Extract the [X, Y] coordinate from the center of the cell holding the provided text.  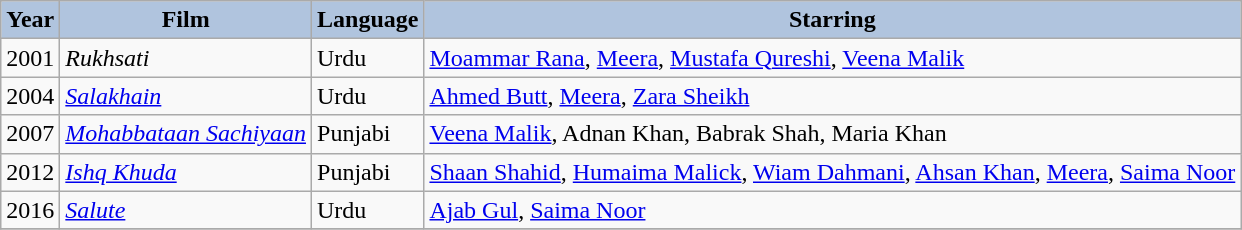
2001 [30, 58]
Rukhsati [186, 58]
Salakhain [186, 96]
Veena Malik, Adnan Khan, Babrak Shah, Maria Khan [832, 134]
Language [368, 20]
Ishq Khuda [186, 172]
2004 [30, 96]
Mohabbataan Sachiyaan [186, 134]
Year [30, 20]
Ahmed Butt, Meera, Zara Sheikh [832, 96]
2016 [30, 210]
Salute [186, 210]
Starring [832, 20]
Shaan Shahid, Humaima Malick, Wiam Dahmani, Ahsan Khan, Meera, Saima Noor [832, 172]
2012 [30, 172]
Ajab Gul, Saima Noor [832, 210]
Moammar Rana, Meera, Mustafa Qureshi, Veena Malik [832, 58]
2007 [30, 134]
Film [186, 20]
